Return [X, Y] of the center of cell containing provided text 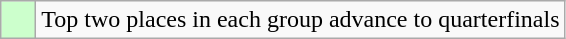
Top two places in each group advance to quarterfinals [300, 20]
